Detect which cell encompasses the target text, then output its [X, Y] center coordinate. 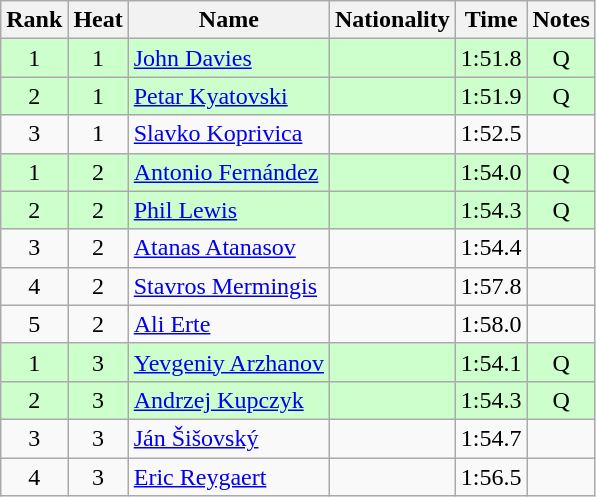
Stavros Mermingis [228, 286]
Rank [34, 20]
1:54.1 [491, 362]
1:58.0 [491, 324]
Time [491, 20]
Name [228, 20]
1:51.8 [491, 58]
Yevgeniy Arzhanov [228, 362]
1:54.0 [491, 172]
Ján Šišovský [228, 438]
5 [34, 324]
1:54.4 [491, 248]
1:52.5 [491, 134]
Heat [98, 20]
1:51.9 [491, 96]
John Davies [228, 58]
Nationality [393, 20]
Atanas Atanasov [228, 248]
Notes [561, 20]
Phil Lewis [228, 210]
Andrzej Kupczyk [228, 400]
Slavko Koprivica [228, 134]
1:57.8 [491, 286]
Eric Reygaert [228, 477]
Ali Erte [228, 324]
1:56.5 [491, 477]
1:54.7 [491, 438]
Antonio Fernández [228, 172]
Petar Kyatovski [228, 96]
